Detect which cell encompasses the target text, then output its [x, y] center coordinate. 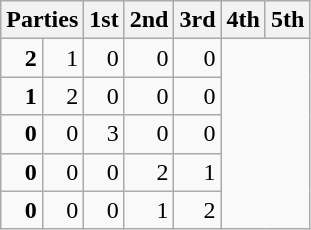
3rd [198, 20]
5th [287, 20]
4th [243, 20]
2nd [149, 20]
Parties [42, 20]
3 [104, 134]
1st [104, 20]
